Output the (x, y) coordinate of the center of the cell containing the given text.  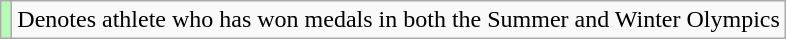
Denotes athlete who has won medals in both the Summer and Winter Olympics (399, 20)
